For the text-containing cell, return its midpoint in (x, y) coordinate format. 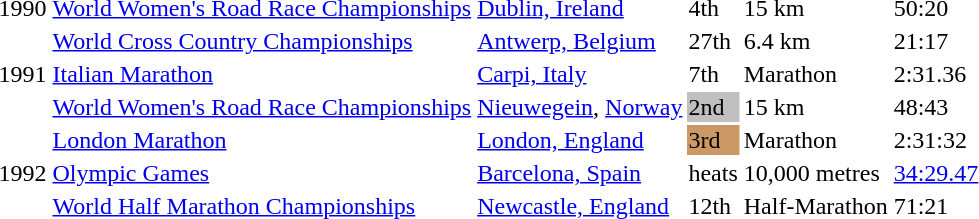
7th (713, 74)
heats (713, 173)
27th (713, 41)
World Women's Road Race Championships (262, 107)
Antwerp, Belgium (580, 41)
6.4 km (816, 41)
London, England (580, 140)
3rd (713, 140)
Italian Marathon (262, 74)
London Marathon (262, 140)
2nd (713, 107)
Olympic Games (262, 173)
Barcelona, Spain (580, 173)
Carpi, Italy (580, 74)
10,000 metres (816, 173)
Nieuwegein, Norway (580, 107)
World Cross Country Championships (262, 41)
15 km (816, 107)
